Return the (X, Y) coordinate for the center point of the cell that contains the specified text.  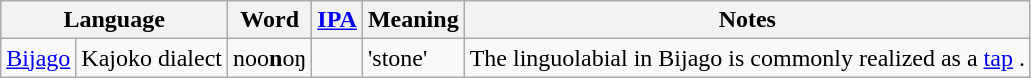
Bijago (38, 58)
Notes (747, 20)
The linguolabial in Bijago is commonly realized as a tap . (747, 58)
noonoŋ (270, 58)
Language (114, 20)
Word (270, 20)
Meaning (413, 20)
'stone' (413, 58)
IPA (338, 20)
Kajoko dialect (152, 58)
